Locate the cell with the specified text and output its (x, y) center coordinate. 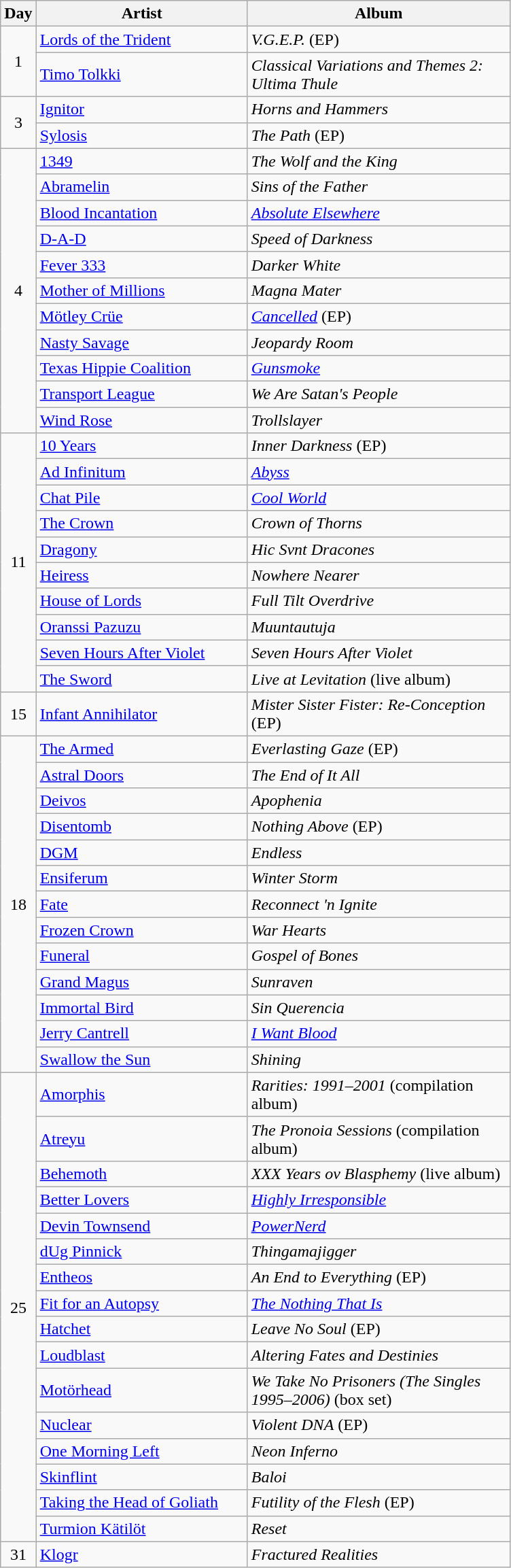
Sylosis (141, 135)
Reset (378, 1529)
Atreyu (141, 1138)
House of Lords (141, 601)
One Morning Left (141, 1451)
Absolute Elsewhere (378, 213)
Crown of Thorns (378, 524)
Sins of the Father (378, 187)
Nuclear (141, 1425)
Altering Fates and Destinies (378, 1355)
V.G.E.P. (EP) (378, 39)
Ignitor (141, 109)
Hatchet (141, 1329)
Neon Inferno (378, 1451)
Baloi (378, 1477)
We Are Satan's People (378, 394)
Fever 333 (141, 265)
Sin Querencia (378, 1008)
Immortal Bird (141, 1008)
Jeopardy Room (378, 342)
Rarities: 1991–2001 (compilation album) (378, 1095)
We Take No Prisoners (The Singles 1995–2006) (box set) (378, 1390)
Funeral (141, 956)
Blood Incantation (141, 213)
Better Lovers (141, 1199)
Wind Rose (141, 420)
Artist (141, 14)
Fractured Realities (378, 1554)
Fate (141, 904)
Fit for an Autopsy (141, 1303)
The Sword (141, 679)
Apophenia (378, 801)
Album (378, 14)
Grand Magus (141, 982)
Taking the Head of Goliath (141, 1503)
Mister Sister Fister: Re-Conception (EP) (378, 714)
Cancelled (EP) (378, 316)
31 (18, 1554)
10 Years (141, 446)
Loudblast (141, 1355)
DGM (141, 853)
Endless (378, 853)
Gospel of Bones (378, 956)
Chat Pile (141, 498)
Horns and Hammers (378, 109)
Cool World (378, 498)
18 (18, 904)
4 (18, 291)
Magna Mater (378, 290)
Turmion Kätilöt (141, 1529)
Inner Darkness (EP) (378, 446)
Dragony (141, 549)
Entheos (141, 1278)
11 (18, 563)
Lords of the Trident (141, 39)
Trollslayer (378, 420)
Jerry Cantrell (141, 1034)
Behemoth (141, 1174)
Disentomb (141, 827)
Motörhead (141, 1390)
Winter Storm (378, 879)
Live at Levitation (live album) (378, 679)
dUg Pinnick (141, 1252)
Ad Infinitum (141, 472)
Mother of Millions (141, 290)
Gunsmoke (378, 369)
Transport League (141, 394)
Swallow the Sun (141, 1059)
Timo Tolkki (141, 75)
War Hearts (378, 930)
I Want Blood (378, 1034)
The End of It All (378, 774)
Abramelin (141, 187)
Shining (378, 1059)
Mötley Crüe (141, 316)
Reconnect 'n Ignite (378, 904)
Speed of Darkness (378, 239)
An End to Everything (EP) (378, 1278)
1349 (141, 161)
PowerNerd (378, 1226)
Muuntautuja (378, 627)
Nasty Savage (141, 342)
3 (18, 122)
Devin Townsend (141, 1226)
The Wolf and the King (378, 161)
Texas Hippie Coalition (141, 369)
Ensiferum (141, 879)
D-A-D (141, 239)
The Armed (141, 749)
The Path (EP) (378, 135)
1 (18, 61)
Frozen Crown (141, 930)
Thingamajigger (378, 1252)
The Pronoia Sessions (compilation album) (378, 1138)
Oranssi Pazuzu (141, 627)
Nothing Above (EP) (378, 827)
Darker White (378, 265)
Everlasting Gaze (EP) (378, 749)
Full Tilt Overdrive (378, 601)
Futility of the Flesh (EP) (378, 1503)
15 (18, 714)
The Crown (141, 524)
Skinflint (141, 1477)
Classical Variations and Themes 2: Ultima Thule (378, 75)
Klogr (141, 1554)
Sunraven (378, 982)
Amorphis (141, 1095)
The Nothing That Is (378, 1303)
Nowhere Nearer (378, 575)
Astral Doors (141, 774)
Hic Svnt Dracones (378, 549)
Day (18, 14)
Leave No Soul (EP) (378, 1329)
Infant Annihilator (141, 714)
Violent DNA (EP) (378, 1425)
25 (18, 1307)
XXX Years ov Blasphemy (live album) (378, 1174)
Heiress (141, 575)
Deivos (141, 801)
Highly Irresponsible (378, 1199)
Abyss (378, 472)
